Search for the cell housing the specified text and yield its (X, Y) center coordinate. 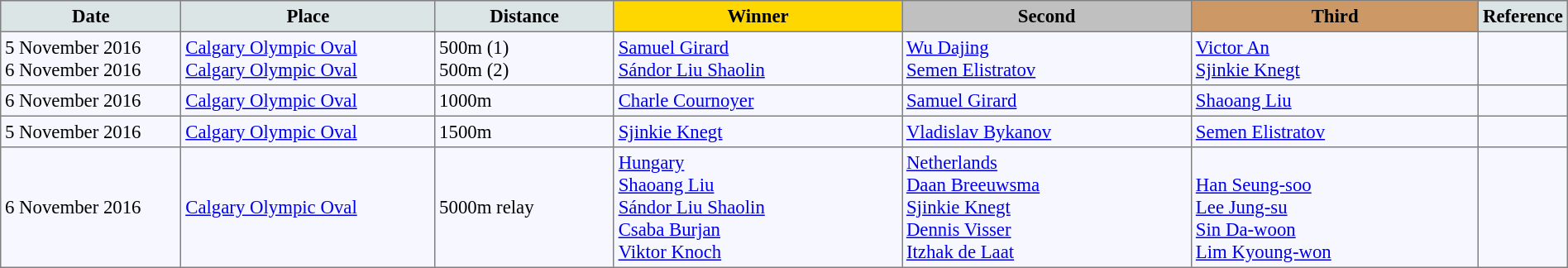
1500m (524, 132)
Samuel Girard Sándor Liu Shaolin (758, 58)
Samuel Girard (1047, 101)
5000m relay (524, 208)
Wu Dajing Semen Elistratov (1047, 58)
5 November 20166 November 2016 (91, 58)
Vladislav Bykanov (1047, 132)
1000m (524, 101)
Place (308, 17)
5 November 2016 (91, 132)
Second (1047, 17)
Victor An Sjinkie Knegt (1335, 58)
Semen Elistratov (1335, 132)
Calgary Olympic OvalCalgary Olympic Oval (308, 58)
500m (1) 500m (2) (524, 58)
Shaoang Liu (1335, 101)
Hungary Shaoang LiuSándor Liu ShaolinCsaba BurjanViktor Knoch (758, 208)
Winner (758, 17)
Reference (1523, 17)
Han Seung-sooLee Jung-suSin Da-woonLim Kyoung-won (1335, 208)
Date (91, 17)
Third (1335, 17)
Distance (524, 17)
NetherlandsDaan BreeuwsmaSjinkie KnegtDennis VisserItzhak de Laat (1047, 208)
Sjinkie Knegt (758, 132)
Charle Cournoyer (758, 101)
